Capture the cell that displays the provided text and extract its (x, y) central coordinate. 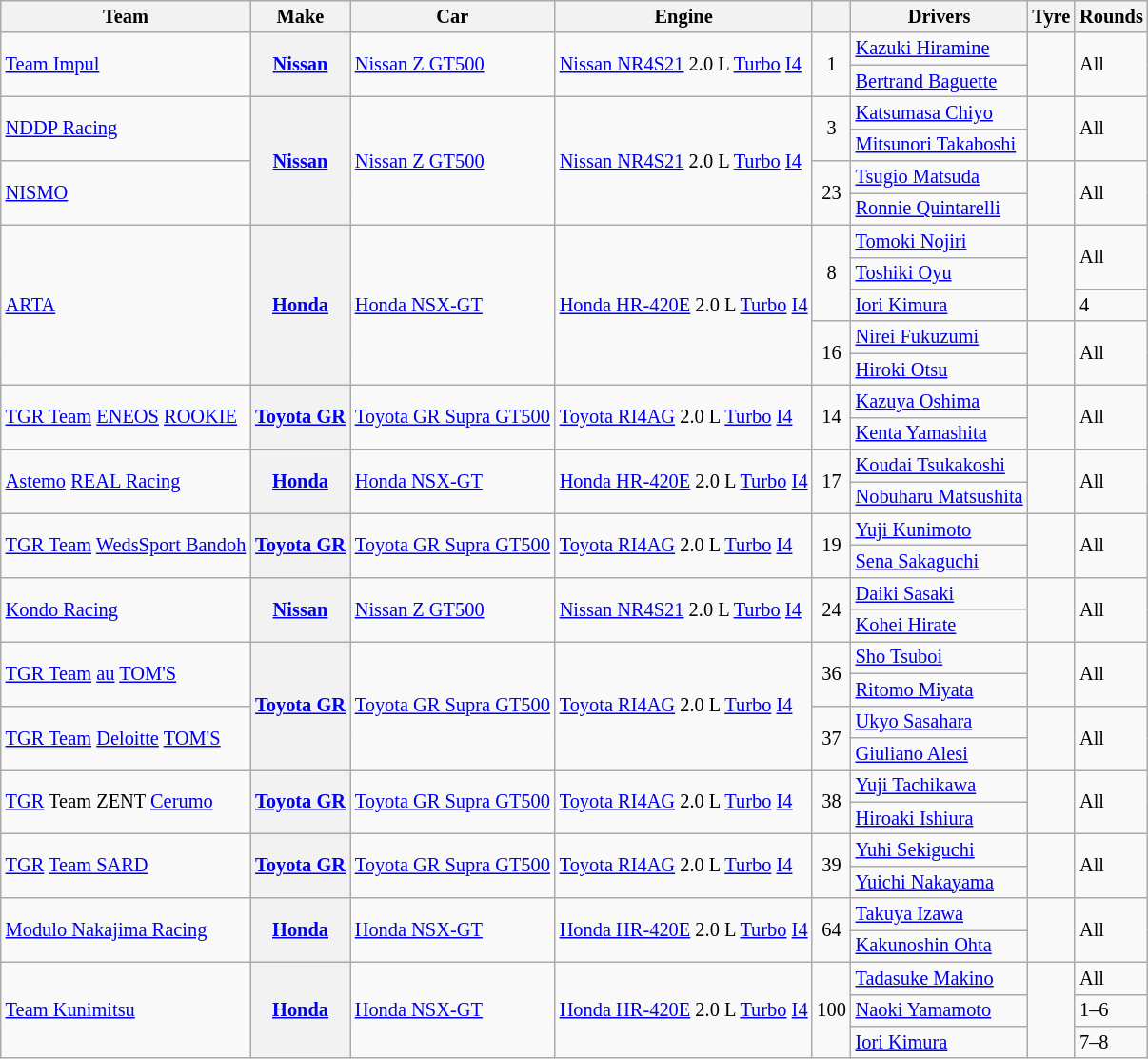
Katsumasa Chiyo (940, 112)
Yuji Kunimoto (940, 529)
Modulo Nakajima Racing (126, 929)
Tadasuke Makino (940, 978)
100 (831, 1009)
Tyre (1051, 16)
Daiki Sasaki (940, 593)
TGR Team WedsSport Bandoh (126, 545)
8 (831, 272)
Kondo Racing (126, 609)
1 (831, 65)
Ukyo Sasahara (940, 722)
Hiroki Otsu (940, 370)
Giuliano Alesi (940, 753)
Drivers (940, 16)
Yuichi Nakayama (940, 882)
ARTA (126, 305)
4 (1112, 305)
17 (831, 482)
Team Impul (126, 65)
Car (453, 16)
Kohei Hirate (940, 626)
1–6 (1112, 1010)
TGR Team SARD (126, 865)
Ritomo Miyata (940, 689)
Ronnie Quintarelli (940, 209)
64 (831, 929)
Bertrand Baguette (940, 81)
Team Kunimitsu (126, 1009)
Kakunoshin Ohta (940, 946)
14 (831, 417)
Sena Sakaguchi (940, 561)
TGR Team ZENT Cerumo (126, 802)
Yuhi Sekiguchi (940, 849)
Astemo REAL Racing (126, 482)
TGR Team Deloitte TOM'S (126, 737)
Make (301, 16)
Kazuya Oshima (940, 401)
Toshiki Oyu (940, 273)
Tomoki Nojiri (940, 241)
Team (126, 16)
NDDP Racing (126, 128)
7–8 (1112, 1042)
38 (831, 802)
19 (831, 545)
TGR Team ENEOS ROOKIE (126, 417)
36 (831, 672)
Nobuharu Matsushita (940, 497)
Koudai Tsukakoshi (940, 466)
Kenta Yamashita (940, 433)
Tsugio Matsuda (940, 177)
Naoki Yamamoto (940, 1010)
37 (831, 737)
Mitsunori Takaboshi (940, 145)
Rounds (1112, 16)
16 (831, 352)
Engine (683, 16)
Yuji Tachikawa (940, 786)
24 (831, 609)
Kazuki Hiramine (940, 49)
Takuya Izawa (940, 914)
3 (831, 128)
23 (831, 192)
TGR Team au TOM'S (126, 672)
Sho Tsuboi (940, 657)
39 (831, 865)
NISMO (126, 192)
Nirei Fukuzumi (940, 337)
Hiroaki Ishiura (940, 818)
